Capture the cell that displays the provided text and extract its [X, Y] central coordinate. 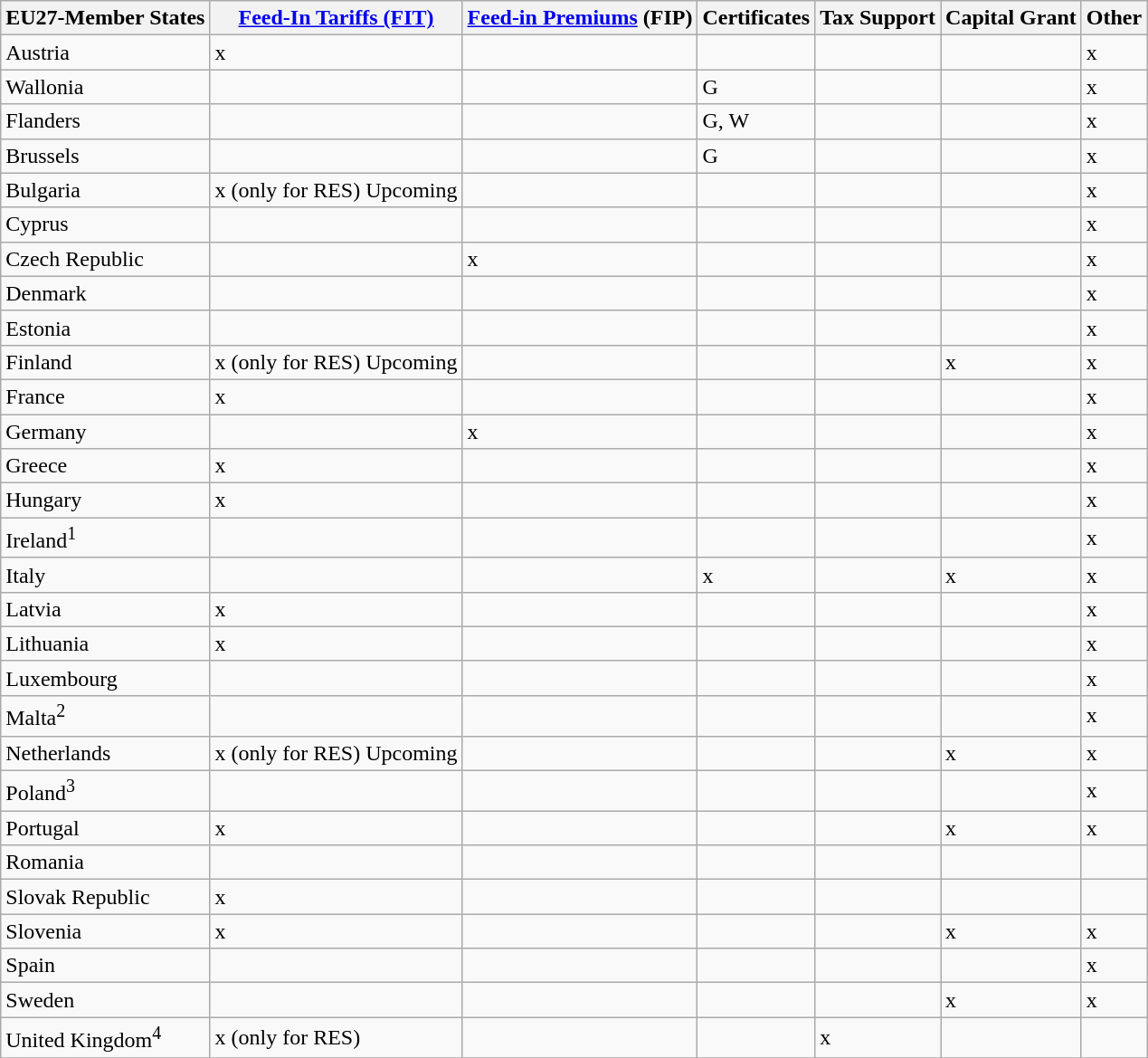
Poland3 [105, 791]
Malta2 [105, 715]
United Kingdom4 [105, 1037]
Latvia [105, 609]
EU27-Member States [105, 18]
Estonia [105, 328]
x (only for RES) [337, 1037]
Denmark [105, 293]
France [105, 396]
Sweden [105, 1000]
Czech Republic [105, 259]
Capital Grant [1011, 18]
Bulgaria [105, 190]
Certificates [756, 18]
Feed-In Tariffs (FIT) [337, 18]
Ireland1 [105, 538]
Italy [105, 575]
Finland [105, 362]
Cyprus [105, 224]
Greece [105, 466]
Germany [105, 432]
Brussels [105, 156]
G, W [756, 121]
Slovak Republic [105, 897]
Lithuania [105, 643]
Luxembourg [105, 678]
Austria [105, 52]
Portugal [105, 828]
Tax Support [878, 18]
Netherlands [105, 753]
Slovenia [105, 931]
Romania [105, 863]
Spain [105, 966]
Feed-in Premiums (FIP) [580, 18]
Hungary [105, 500]
Wallonia [105, 87]
Other [1114, 18]
Flanders [105, 121]
